Locate the cell with the specified text and output its [X, Y] center coordinate. 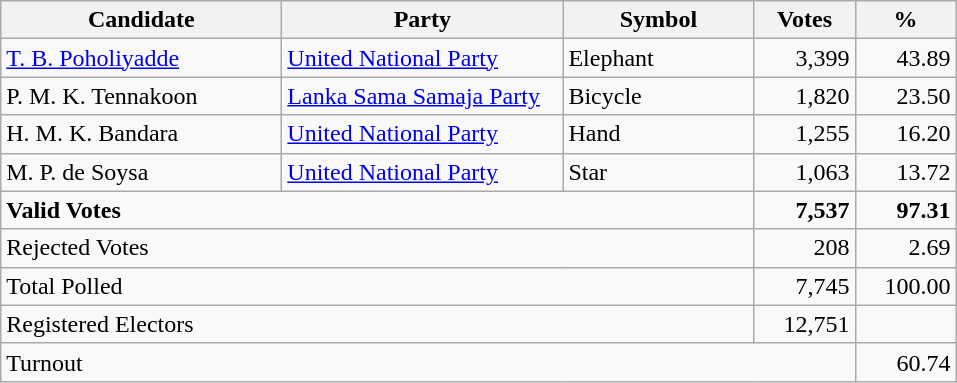
1,255 [804, 134]
23.50 [906, 96]
P. M. K. Tennakoon [142, 96]
H. M. K. Bandara [142, 134]
208 [804, 248]
Star [658, 172]
Party [422, 20]
Hand [658, 134]
Total Polled [378, 286]
3,399 [804, 58]
Bicycle [658, 96]
2.69 [906, 248]
Lanka Sama Samaja Party [422, 96]
12,751 [804, 324]
Turnout [428, 362]
% [906, 20]
Symbol [658, 20]
1,063 [804, 172]
M. P. de Soysa [142, 172]
43.89 [906, 58]
97.31 [906, 210]
13.72 [906, 172]
Elephant [658, 58]
60.74 [906, 362]
100.00 [906, 286]
1,820 [804, 96]
7,745 [804, 286]
7,537 [804, 210]
Candidate [142, 20]
Rejected Votes [378, 248]
Votes [804, 20]
Registered Electors [378, 324]
16.20 [906, 134]
T. B. Poholiyadde [142, 58]
Valid Votes [378, 210]
